Capture the cell that displays the provided text and extract its (x, y) central coordinate. 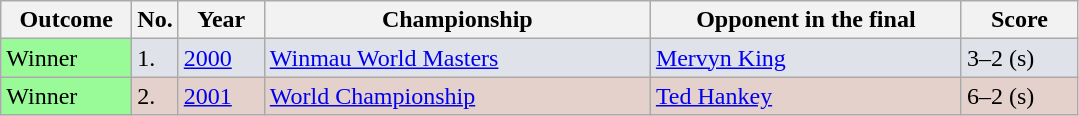
2000 (221, 58)
No. (155, 20)
1. (155, 58)
Ted Hankey (806, 96)
Year (221, 20)
Mervyn King (806, 58)
3–2 (s) (1019, 58)
Winmau World Masters (457, 58)
Opponent in the final (806, 20)
6–2 (s) (1019, 96)
Score (1019, 20)
Championship (457, 20)
2001 (221, 96)
World Championship (457, 96)
2. (155, 96)
Outcome (66, 20)
